Find where the given text appears and provide that cell's center as (X, Y) coordinate. 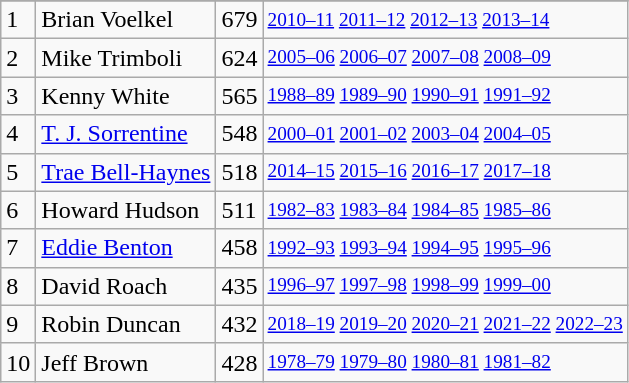
Mike Trimboli (126, 58)
624 (240, 58)
1982–83 1983–84 1984–85 1985–86 (445, 210)
T. J. Sorrentine (126, 134)
2018–19 2019–20 2020–21 2021–22 2022–23 (445, 324)
Jeff Brown (126, 362)
2014–15 2015–16 2016–17 2017–18 (445, 172)
5 (18, 172)
458 (240, 248)
1978–79 1979–80 1980–81 1981–82 (445, 362)
Brian Voelkel (126, 20)
1992–93 1993–94 1994–95 1995–96 (445, 248)
2 (18, 58)
Howard Hudson (126, 210)
1 (18, 20)
3 (18, 96)
Trae Bell-Haynes (126, 172)
9 (18, 324)
548 (240, 134)
8 (18, 286)
4 (18, 134)
Robin Duncan (126, 324)
7 (18, 248)
565 (240, 96)
10 (18, 362)
1988–89 1989–90 1990–91 1991–92 (445, 96)
1996–97 1997–98 1998–99 1999–00 (445, 286)
518 (240, 172)
428 (240, 362)
432 (240, 324)
435 (240, 286)
679 (240, 20)
511 (240, 210)
2005–06 2006–07 2007–08 2008–09 (445, 58)
2010–11 2011–12 2012–13 2013–14 (445, 20)
6 (18, 210)
Eddie Benton (126, 248)
David Roach (126, 286)
2000–01 2001–02 2003–04 2004–05 (445, 134)
Kenny White (126, 96)
